Identify which cell holds the provided text, then report its (X, Y) central coordinate. 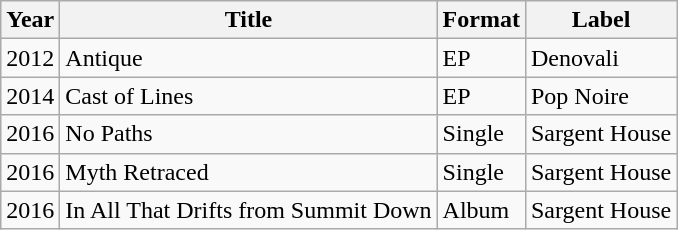
Year (30, 20)
In All That Drifts from Summit Down (248, 210)
Label (600, 20)
Pop Noire (600, 96)
Myth Retraced (248, 172)
Album (481, 210)
Denovali (600, 58)
2014 (30, 96)
No Paths (248, 134)
Title (248, 20)
Cast of Lines (248, 96)
Format (481, 20)
2012 (30, 58)
Antique (248, 58)
